Pinpoint the cell where the given text exists, returning its (X, Y) midpoint coordinate. 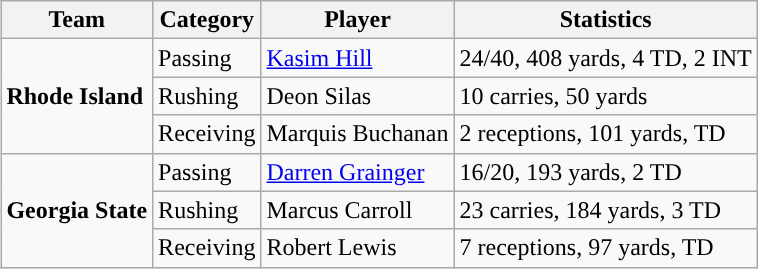
16/20, 193 yards, 2 TD (606, 172)
Player (358, 20)
24/40, 408 yards, 4 TD, 2 INT (606, 58)
Deon Silas (358, 96)
7 receptions, 97 yards, TD (606, 248)
Team (77, 20)
Rhode Island (77, 96)
Category (207, 20)
Marquis Buchanan (358, 134)
Robert Lewis (358, 248)
Darren Grainger (358, 172)
10 carries, 50 yards (606, 96)
Statistics (606, 20)
2 receptions, 101 yards, TD (606, 134)
Georgia State (77, 210)
Kasim Hill (358, 58)
23 carries, 184 yards, 3 TD (606, 210)
Marcus Carroll (358, 210)
